Locate the cell with the specified text and output its [x, y] center coordinate. 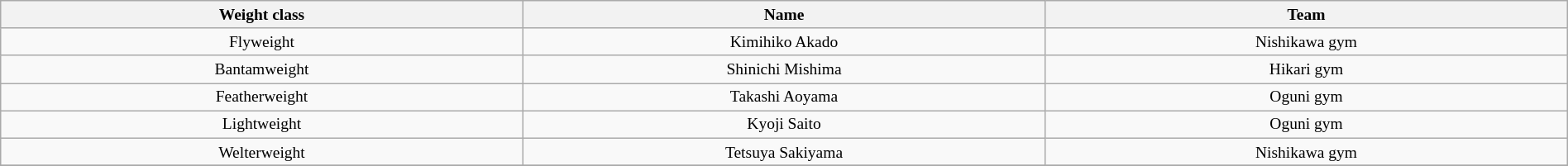
Lightweight [262, 124]
Kimihiko Akado [784, 41]
Flyweight [262, 41]
Takashi Aoyama [784, 97]
Hikari gym [1307, 69]
Bantamweight [262, 69]
Shinichi Mishima [784, 69]
Tetsuya Sakiyama [784, 152]
Name [784, 15]
Weight class [262, 15]
Featherweight [262, 97]
Team [1307, 15]
Welterweight [262, 152]
Kyoji Saito [784, 124]
